Locate the cell with the specified text and output its (X, Y) center coordinate. 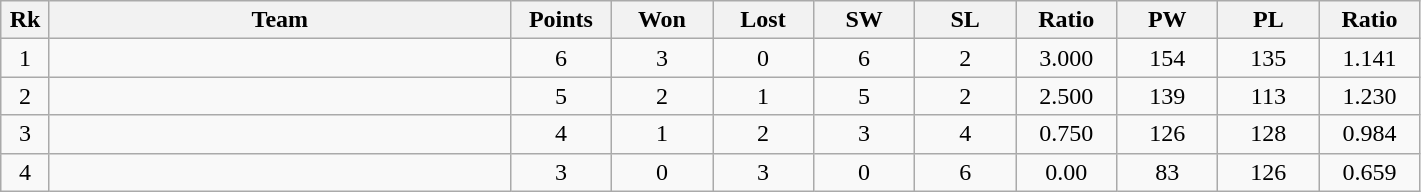
Team (280, 20)
Lost (762, 20)
1.141 (1370, 58)
3.000 (1066, 58)
135 (1268, 58)
1.230 (1370, 96)
Won (662, 20)
PL (1268, 20)
83 (1168, 172)
Points (560, 20)
0.00 (1066, 172)
2.500 (1066, 96)
0.659 (1370, 172)
SW (864, 20)
139 (1168, 96)
0.984 (1370, 134)
Rk (26, 20)
0.750 (1066, 134)
PW (1168, 20)
128 (1268, 134)
SL (966, 20)
113 (1268, 96)
154 (1168, 58)
